Output the (X, Y) coordinate of the center of the cell containing the given text.  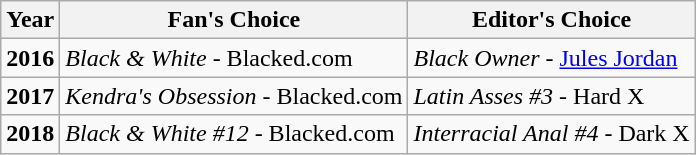
Latin Asses #3 - Hard X (552, 96)
Interracial Anal #4 - Dark X (552, 134)
2018 (30, 134)
2017 (30, 96)
Black Owner - Jules Jordan (552, 58)
2016 (30, 58)
Black & White #12 - Blacked.com (234, 134)
Year (30, 20)
Black & White - Blacked.com (234, 58)
Editor's Choice (552, 20)
Kendra's Obsession - Blacked.com (234, 96)
Fan's Choice (234, 20)
